Capture the cell that displays the provided text and extract its [X, Y] central coordinate. 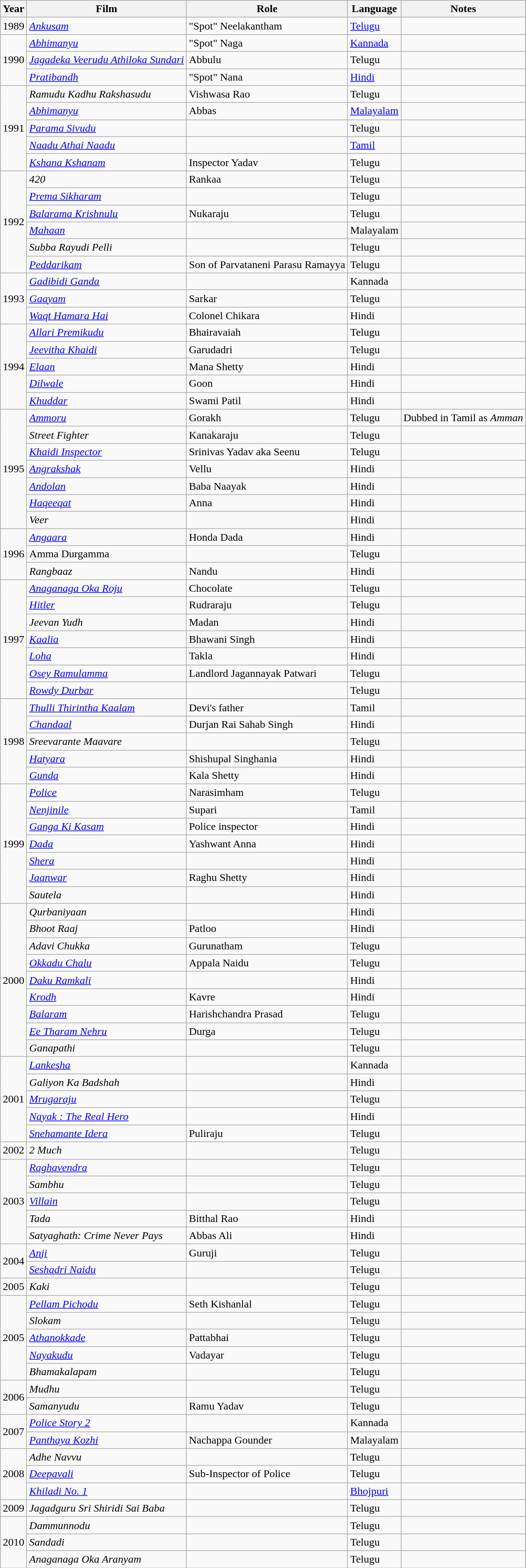
Gadibidi Ganda [107, 282]
Chandaal [107, 724]
Takla [267, 656]
Guruji [267, 1252]
Daku Ramkali [107, 980]
Police Story 2 [107, 1423]
2004 [13, 1261]
Srinivas Yadav aka Seenu [267, 452]
Swami Patil [267, 401]
Chocolate [267, 588]
Osey Ramulamma [107, 673]
Andolan [107, 486]
Devi's father [267, 707]
Ganga Ki Kasam [107, 827]
Durjan Rai Sahab Singh [267, 724]
2002 [13, 1150]
Anna [267, 503]
Notes [463, 9]
Gunda [107, 776]
Durga [267, 1031]
Nandu [267, 571]
Shera [107, 861]
Okkadu Chalu [107, 963]
Kshana Kshanam [107, 162]
1991 [13, 128]
Rangbaaz [107, 571]
Nayakudu [107, 1355]
420 [107, 179]
2006 [13, 1397]
Ankusam [107, 26]
"Spot" Nana [267, 77]
Prema Sikharam [107, 196]
Mana Shetty [267, 367]
Bhoot Raaj [107, 929]
Sub-Inspector of Police [267, 1474]
Nenjinile [107, 810]
Dammunnodu [107, 1525]
Gorakh [267, 418]
Puliraju [267, 1133]
Allari Premikudu [107, 333]
Abbas Ali [267, 1235]
Appala Naidu [267, 963]
Pratibandh [107, 77]
"Spot" Neelakantham [267, 26]
Rudraraju [267, 605]
Sautela [107, 895]
1992 [13, 222]
Loha [107, 656]
Jagadeka Veerudu Athiloka Sundari [107, 60]
Balaram [107, 1014]
Satyaghath: Crime Never Pays [107, 1235]
Naadu Athai Naadu [107, 145]
Patloo [267, 929]
1998 [13, 741]
Khiladi No. 1 [107, 1491]
Rowdy Durbar [107, 690]
Landlord Jagannayak Patwari [267, 673]
2003 [13, 1201]
Tada [107, 1218]
Thulli Thirintha Kaalam [107, 707]
Abbulu [267, 60]
Deepavali [107, 1474]
2007 [13, 1431]
Khaidi Inspector [107, 452]
Samanyudu [107, 1406]
Vellu [267, 469]
Adhe Navvu [107, 1457]
Peddarikam [107, 265]
Mrugaraju [107, 1099]
1995 [13, 469]
Mahaan [107, 231]
Hatyara [107, 759]
Mudhu [107, 1389]
Son of Parvataneni Parasu Ramayya [267, 265]
Ee Tharam Nehru [107, 1031]
Honda Dada [267, 537]
Year [13, 9]
2000 [13, 980]
Veer [107, 520]
Film [107, 9]
Kaalia [107, 639]
Yashwant Anna [267, 844]
Bhairavaiah [267, 333]
"Spot" Naga [267, 43]
Vadayar [267, 1355]
Villain [107, 1201]
Madan [267, 622]
Rankaa [267, 179]
Street Fighter [107, 435]
Garudadri [267, 350]
Amma Durgamma [107, 554]
Haqeeqat [107, 503]
Vishwasa Rao [267, 94]
Role [267, 9]
Nukaraju [267, 214]
Colonel Chikara [267, 316]
Raghavendra [107, 1167]
Ganapathi [107, 1048]
Dada [107, 844]
Harishchandra Prasad [267, 1014]
Police [107, 793]
Panthaya Kozhi [107, 1440]
Sarkar [267, 299]
Pellam Pichodu [107, 1304]
Jagadguru Sri Shiridi Sai Baba [107, 1508]
Anaganaga Oka Aranyam [107, 1559]
1990 [13, 60]
Slokam [107, 1321]
Kaki [107, 1286]
Parama Sivudu [107, 128]
Pattabhai [267, 1338]
Waqt Hamara Hai [107, 316]
Goon [267, 384]
Kala Shetty [267, 776]
Dubbed in Tamil as Amman [463, 418]
Gaayam [107, 299]
Sandadi [107, 1542]
Bhamakalapam [107, 1372]
Baba Naayak [267, 486]
Dilwale [107, 384]
Krodh [107, 997]
Ammoru [107, 418]
1994 [13, 367]
2 Much [107, 1150]
1993 [13, 299]
Jeevitha Khaidi [107, 350]
2001 [13, 1099]
Bitthal Rao [267, 1218]
Bhojpuri [374, 1491]
Subba Rayudi Pelli [107, 248]
Nachappa Gounder [267, 1440]
1989 [13, 26]
Nayak : The Real Hero [107, 1116]
2009 [13, 1508]
Seth Kishanlal [267, 1304]
1997 [13, 639]
Sreevarante Maavare [107, 741]
Anaganaga Oka Roju [107, 588]
Elaan [107, 367]
Sambhu [107, 1184]
Police inspector [267, 827]
Abbas [267, 111]
Athanokkade [107, 1338]
Kavre [267, 997]
Galiyon Ka Badshah [107, 1082]
Gurunatham [267, 946]
Khuddar [107, 401]
Narasimham [267, 793]
Kanakaraju [267, 435]
Lankesha [107, 1065]
2010 [13, 1542]
Adavi Chukka [107, 946]
Jaanwar [107, 878]
2008 [13, 1474]
Qurbaniyaan [107, 912]
Bhawani Singh [267, 639]
Balarama Krishnulu [107, 214]
1999 [13, 844]
Language [374, 9]
Raghu Shetty [267, 878]
Anji [107, 1252]
Supari [267, 810]
Shishupal Singhania [267, 759]
Inspector Yadav [267, 162]
Hitler [107, 605]
Ramu Yadav [267, 1406]
Angaara [107, 537]
Snehamante Idera [107, 1133]
Jeevan Yudh [107, 622]
1996 [13, 554]
Ramudu Kadhu Rakshasudu [107, 94]
Angrakshak [107, 469]
Seshadri Naidu [107, 1269]
